Extract the [x, y] coordinate from the center of the cell holding the provided text.  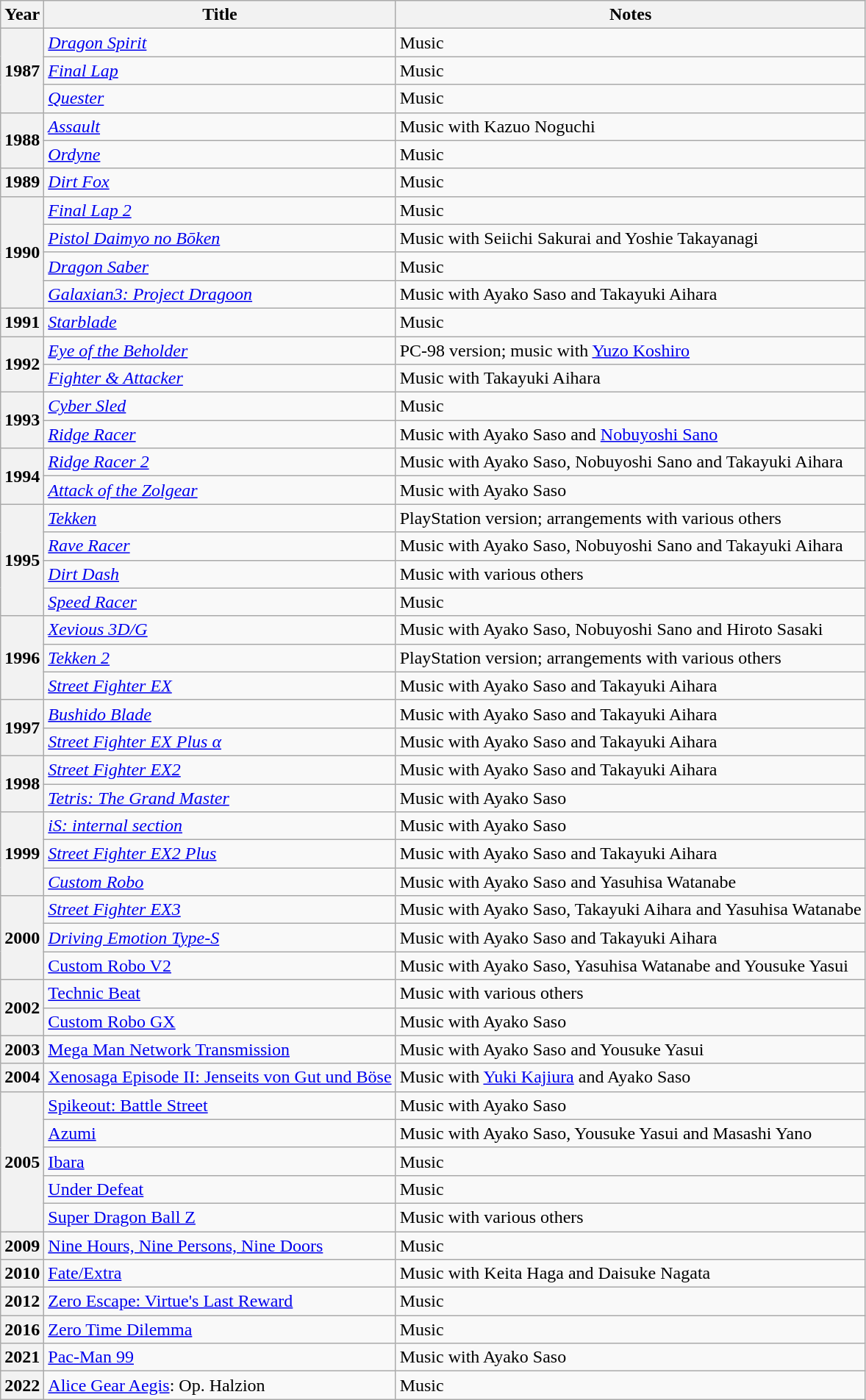
Assault [220, 126]
Street Fighter EX3 [220, 910]
Tekken 2 [220, 658]
Technic Beat [220, 994]
Ibara [220, 1161]
Driving Emotion Type-S [220, 938]
PC-98 version; music with Yuzo Koshiro [631, 351]
1991 [22, 322]
1989 [22, 182]
Music with Ayako Saso and Yasuhisa Watanabe [631, 882]
Spikeout: Battle Street [220, 1105]
Dragon Saber [220, 266]
Quester [220, 98]
Dirt Dash [220, 574]
Music with Keita Haga and Daisuke Nagata [631, 1274]
Notes [631, 15]
Street Fighter EX2 Plus [220, 854]
2009 [22, 1246]
Music with Ayako Saso, Nobuyoshi Sano and Hiroto Sasaki [631, 630]
Final Lap [220, 71]
1998 [22, 783]
Music with Ayako Saso and Nobuyoshi Sano [631, 434]
Title [220, 15]
Tetris: The Grand Master [220, 797]
Final Lap 2 [220, 210]
1995 [22, 560]
Bushido Blade [220, 714]
Xenosaga Episode II: Jenseits von Gut und Böse [220, 1077]
Tekken [220, 518]
1996 [22, 658]
Street Fighter EX [220, 686]
Attack of the Zolgear [220, 490]
Street Fighter EX2 [220, 769]
1999 [22, 854]
2000 [22, 938]
Eye of the Beholder [220, 351]
Street Fighter EX Plus α [220, 742]
Pac-Man 99 [220, 1357]
Custom Robo [220, 882]
Cyber Sled [220, 406]
1994 [22, 476]
Under Defeat [220, 1189]
2012 [22, 1302]
Xevious 3D/G [220, 630]
1997 [22, 728]
iS: internal section [220, 826]
Starblade [220, 322]
Dragon Spirit [220, 43]
Alice Gear Aegis: Op. Halzion [220, 1385]
2016 [22, 1329]
Ordyne [220, 154]
Dirt Fox [220, 182]
Speed Racer [220, 602]
2003 [22, 1049]
2002 [22, 1008]
1987 [22, 71]
1988 [22, 140]
Galaxian3: Project Dragoon [220, 294]
2004 [22, 1077]
Pistol Daimyo no Bōken [220, 238]
Zero Time Dilemma [220, 1329]
Mega Man Network Transmission [220, 1049]
Super Dragon Ball Z [220, 1217]
Year [22, 15]
1992 [22, 365]
2005 [22, 1161]
Music with Ayako Saso and Yousuke Yasui [631, 1049]
Zero Escape: Virtue's Last Reward [220, 1302]
Ridge Racer 2 [220, 462]
1993 [22, 420]
2010 [22, 1274]
Music with Yuki Kajiura and Ayako Saso [631, 1077]
Custom Robo GX [220, 1022]
Custom Robo V2 [220, 966]
Rave Racer [220, 546]
Music with Seiichi Sakurai and Yoshie Takayanagi [631, 238]
Music with Kazuo Noguchi [631, 126]
1990 [22, 252]
2021 [22, 1357]
Music with Ayako Saso, Takayuki Aihara and Yasuhisa Watanabe [631, 910]
Azumi [220, 1133]
Fighter & Attacker [220, 378]
Music with Takayuki Aihara [631, 378]
Nine Hours, Nine Persons, Nine Doors [220, 1246]
Fate/Extra [220, 1274]
Music with Ayako Saso, Yousuke Yasui and Masashi Yano [631, 1133]
Ridge Racer [220, 434]
2022 [22, 1385]
Music with Ayako Saso, Yasuhisa Watanabe and Yousuke Yasui [631, 966]
